Extract the (x, y) coordinate from the center of the cell holding the provided text.  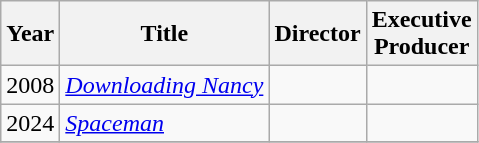
ExecutiveProducer (422, 34)
Director (318, 34)
Year (30, 34)
Title (164, 34)
Downloading Nancy (164, 85)
2008 (30, 85)
Spaceman (164, 123)
2024 (30, 123)
